Detect which cell encompasses the target text, then output its (x, y) center coordinate. 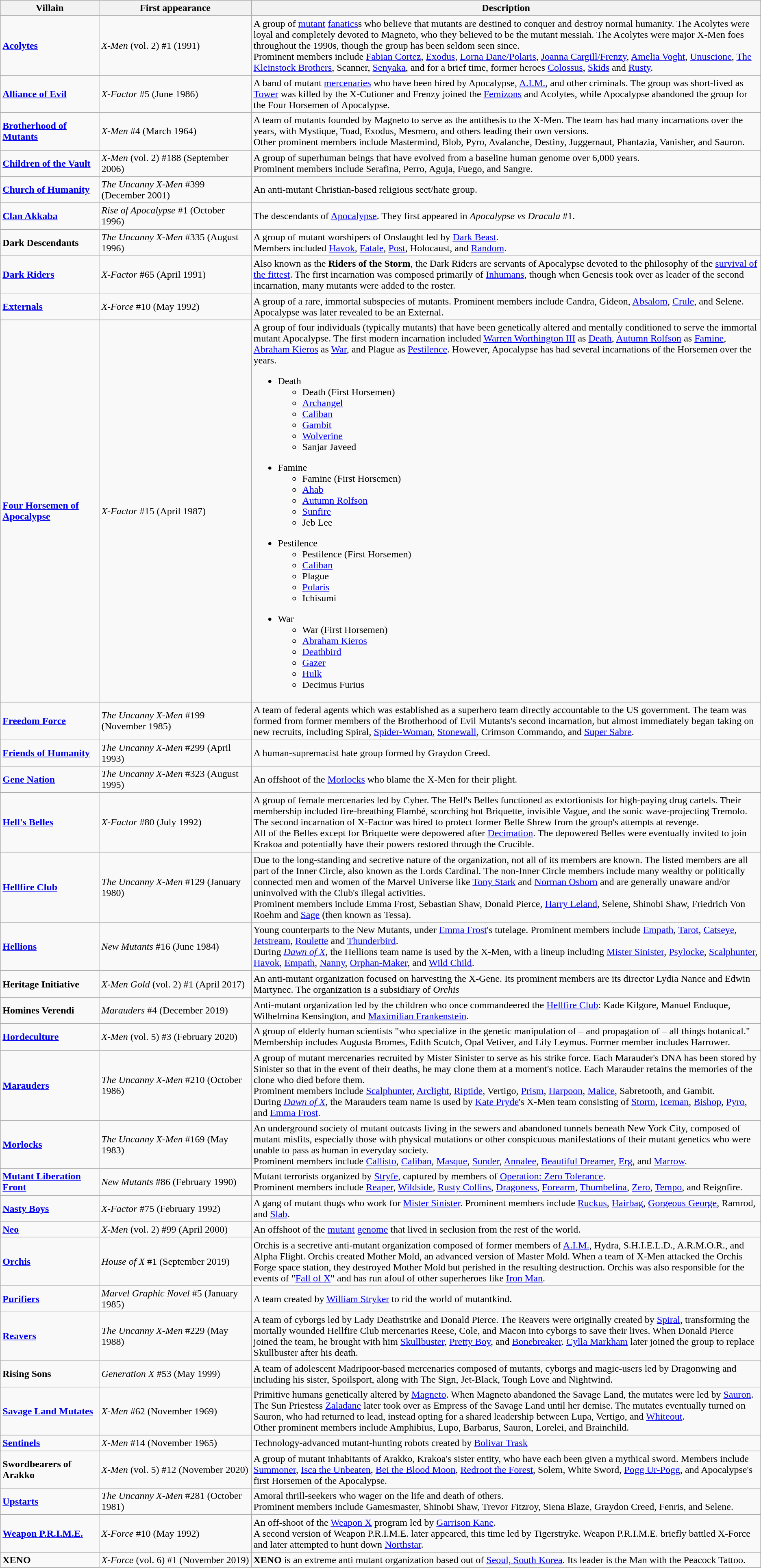
Morlocks (50, 1145)
X-Men (vol. 2) #1 (1991) (175, 46)
Sentinels (50, 1443)
X-Men (vol. 2) #188 (September 2006) (175, 163)
Rise of Apocalypse #1 (October 1996) (175, 216)
The descendants of Apocalypse. They first appeared in Apocalypse vs Dracula #1. (506, 216)
First appearance (175, 8)
X-Factor #80 (July 1992) (175, 822)
Rising Sons (50, 1373)
X-Factor #15 (April 1987) (175, 511)
Marauders (50, 1085)
Marauders #4 (December 2019) (175, 1011)
The Uncanny X-Men #399 (December 2001) (175, 189)
New Mutants #16 (June 1984) (175, 946)
Upstarts (50, 1502)
The Uncanny X-Men #169 (May 1983) (175, 1145)
Clan Akkaba (50, 216)
A gang of mutant thugs who work for Mister Sinister. Prominent members include Ruckus, Hairbag, Gorgeous George, Ramrod, and Slab. (506, 1208)
Externals (50, 307)
The Uncanny X-Men #210 (October 1986) (175, 1085)
Orchis (50, 1261)
Dark Descendants (50, 242)
X-Men Gold (vol. 2) #1 (April 2017) (175, 984)
The Uncanny X-Men #129 (January 1980) (175, 887)
Generation X #53 (May 1999) (175, 1373)
Marvel Graphic Novel #5 (January 1985) (175, 1298)
X-Men (vol. 2) #99 (April 2000) (175, 1229)
An offshoot of the Morlocks who blame the X-Men for their plight. (506, 780)
An offshoot of the mutant genome that lived in seclusion from the rest of the world. (506, 1229)
A team created by William Stryker to rid the world of mutantkind. (506, 1298)
Acolytes (50, 46)
X-Men #62 (November 1969) (175, 1411)
Gene Nation (50, 780)
New Mutants #86 (February 1990) (175, 1182)
XENO (50, 1560)
Hell's Belles (50, 822)
Four Horsemen of Apocalypse (50, 511)
Reavers (50, 1336)
Dark Riders (50, 274)
Swordbearers of Arakko (50, 1470)
The Uncanny X-Men #229 (May 1988) (175, 1336)
Hordeculture (50, 1037)
Homines Verendi (50, 1011)
An anti-mutant Christian-based religious sect/hate group. (506, 189)
X-Men (vol. 5) #12 (November 2020) (175, 1470)
Brotherhood of Mutants (50, 131)
X-Men #4 (March 1964) (175, 131)
X-Factor #65 (April 1991) (175, 274)
Alliance of Evil (50, 94)
House of X #1 (September 2019) (175, 1261)
Heritage Initiative (50, 984)
Weapon P.R.I.M.E. (50, 1533)
Description (506, 8)
A human-supremacist hate group formed by Graydon Creed. (506, 753)
Nasty Boys (50, 1208)
Villain (50, 8)
A group of mutant worshipers of Onslaught led by Dark Beast.Members included Havok, Fatale, Post, Holocaust, and Random. (506, 242)
Technology-advanced mutant-hunting robots created by Bolivar Trask (506, 1443)
Friends of Humanity (50, 753)
Children of the Vault (50, 163)
X-Men #14 (November 1965) (175, 1443)
X-Factor #75 (February 1992) (175, 1208)
The Uncanny X-Men #335 (August 1996) (175, 242)
Church of Humanity (50, 189)
The Uncanny X-Men #199 (November 1985) (175, 721)
X-Factor #5 (June 1986) (175, 94)
Hellions (50, 946)
Neo (50, 1229)
Mutant Liberation Front (50, 1182)
X-Men (vol. 5) #3 (February 2020) (175, 1037)
X-Force (vol. 6) #1 (November 2019) (175, 1560)
Purifiers (50, 1298)
Hellfire Club (50, 887)
The Uncanny X-Men #299 (April 1993) (175, 753)
Savage Land Mutates (50, 1411)
The Uncanny X-Men #323 (August 1995) (175, 780)
The Uncanny X-Men #281 (October 1981) (175, 1502)
Freedom Force (50, 721)
XENO is an extreme anti mutant organization based out of Seoul, South Korea. Its leader is the Man with the Peacock Tattoo. (506, 1560)
